Capture the cell that displays the provided text and extract its (X, Y) central coordinate. 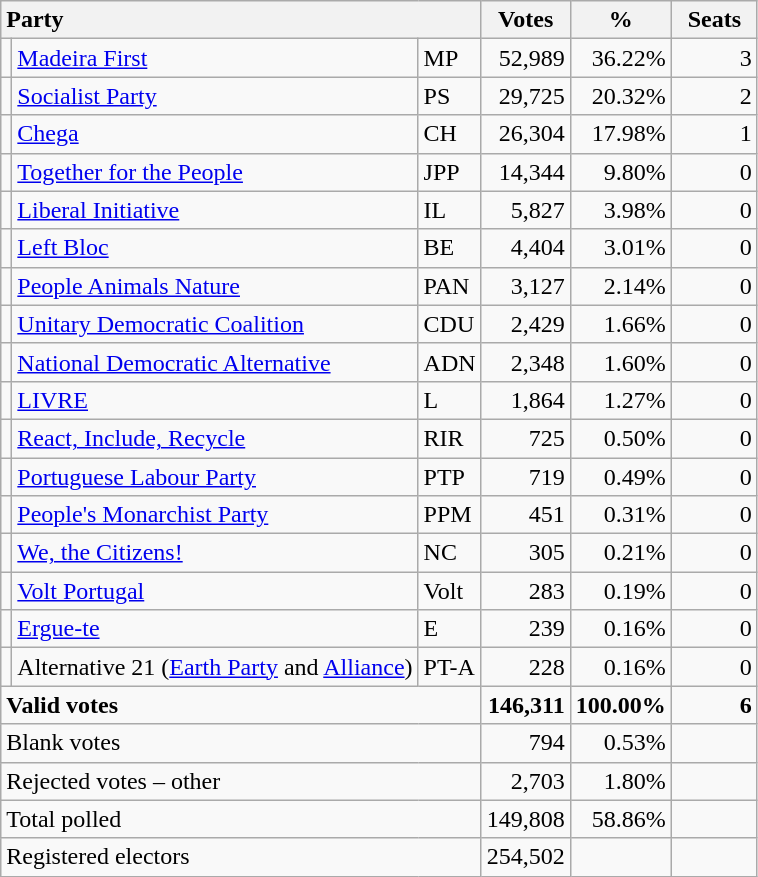
1.27% (620, 400)
1,864 (526, 400)
Chega (215, 134)
0.50% (620, 438)
PS (450, 96)
5,827 (526, 210)
BE (450, 248)
People Animals Nature (215, 286)
Total polled (241, 819)
3.01% (620, 248)
Socialist Party (215, 96)
0.21% (620, 553)
0.31% (620, 515)
719 (526, 477)
MP (450, 58)
149,808 (526, 819)
239 (526, 629)
2,703 (526, 781)
Votes (526, 20)
JPP (450, 172)
2,348 (526, 362)
CH (450, 134)
React, Include, Recycle (215, 438)
PTP (450, 477)
794 (526, 743)
Valid votes (241, 705)
Madeira First (215, 58)
1.60% (620, 362)
L (450, 400)
National Democratic Alternative (215, 362)
Liberal Initiative (215, 210)
146,311 (526, 705)
NC (450, 553)
283 (526, 591)
Volt Portugal (215, 591)
% (620, 20)
36.22% (620, 58)
100.00% (620, 705)
Seats (714, 20)
3,127 (526, 286)
14,344 (526, 172)
3 (714, 58)
IL (450, 210)
Together for the People (215, 172)
People's Monarchist Party (215, 515)
1.80% (620, 781)
Left Bloc (215, 248)
Ergue-te (215, 629)
E (450, 629)
PT-A (450, 667)
451 (526, 515)
CDU (450, 324)
52,989 (526, 58)
20.32% (620, 96)
228 (526, 667)
Portuguese Labour Party (215, 477)
2,429 (526, 324)
26,304 (526, 134)
2 (714, 96)
4,404 (526, 248)
0.19% (620, 591)
We, the Citizens! (215, 553)
PAN (450, 286)
17.98% (620, 134)
1 (714, 134)
Unitary Democratic Coalition (215, 324)
Blank votes (241, 743)
305 (526, 553)
LIVRE (215, 400)
Volt (450, 591)
RIR (450, 438)
Registered electors (241, 857)
3.98% (620, 210)
6 (714, 705)
Alternative 21 (Earth Party and Alliance) (215, 667)
725 (526, 438)
PPM (450, 515)
29,725 (526, 96)
2.14% (620, 286)
0.49% (620, 477)
254,502 (526, 857)
1.66% (620, 324)
ADN (450, 362)
Rejected votes – other (241, 781)
Party (241, 20)
0.53% (620, 743)
9.80% (620, 172)
58.86% (620, 819)
